Identify which cell holds the provided text, then report its (x, y) central coordinate. 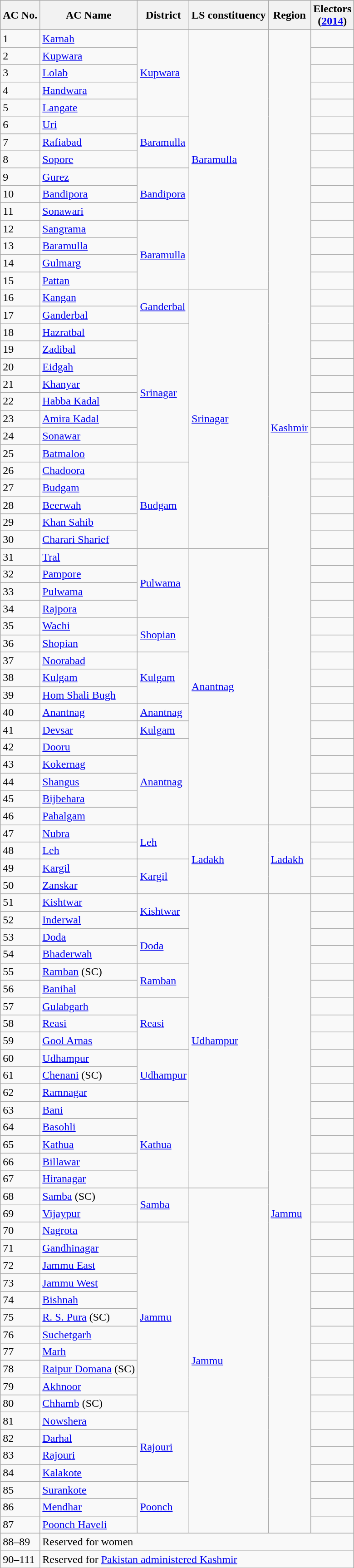
33 (20, 592)
Rafiabad (89, 142)
Electors(2014) (332, 15)
11 (20, 211)
60 (20, 1058)
Vijaypur (89, 1213)
Reserved for women (197, 1542)
Samba (163, 1205)
Eidgah (89, 367)
Zadibal (89, 350)
4 (20, 90)
81 (20, 1421)
Gandhinagar (89, 1248)
63 (20, 1110)
Ramban (163, 980)
Basohli (89, 1127)
83 (20, 1455)
35 (20, 626)
Pattan (89, 281)
44 (20, 781)
62 (20, 1093)
45 (20, 799)
Habba Kadal (89, 401)
Chenani (SC) (89, 1075)
65 (20, 1144)
Poonch (163, 1507)
6 (20, 125)
40 (20, 712)
73 (20, 1282)
Nowshera (89, 1421)
24 (20, 436)
86 (20, 1507)
26 (20, 470)
Sopore (89, 159)
Uri (89, 125)
Sonawar (89, 436)
49 (20, 868)
66 (20, 1162)
Kangan (89, 298)
90–111 (20, 1559)
5 (20, 108)
Beerwah (89, 505)
Amira Kadal (89, 419)
55 (20, 971)
20 (20, 367)
Kalakote (89, 1473)
69 (20, 1213)
37 (20, 661)
Gulmarg (89, 263)
79 (20, 1386)
Ramban (SC) (89, 971)
Reserved for Pakistan administered Kashmir (197, 1559)
Tral (89, 557)
Wachi (89, 626)
Samba (SC) (89, 1196)
Noorabad (89, 661)
30 (20, 540)
Langate (89, 108)
67 (20, 1179)
Ramnagar (89, 1093)
7 (20, 142)
Mendhar (89, 1507)
Chhamb (SC) (89, 1404)
76 (20, 1334)
Hazratbal (89, 332)
84 (20, 1473)
Bishnah (89, 1300)
Kokernag (89, 764)
Raipur Domana (SC) (89, 1369)
61 (20, 1075)
58 (20, 1023)
15 (20, 281)
Poonch Haveli (89, 1524)
R. S. Pura (SC) (89, 1317)
3 (20, 73)
Pampore (89, 574)
80 (20, 1404)
Darhal (89, 1438)
42 (20, 747)
32 (20, 574)
Gool Arnas (89, 1040)
Bhaderwah (89, 954)
Hom Shali Bugh (89, 695)
43 (20, 764)
38 (20, 678)
52 (20, 920)
Marh (89, 1352)
36 (20, 643)
Zanskar (89, 885)
Chadoora (89, 470)
LS constituency (229, 15)
Bijbehara (89, 799)
AC Name (89, 15)
Akhnoor (89, 1386)
50 (20, 885)
Billawar (89, 1162)
Hiranagar (89, 1179)
39 (20, 695)
Nubra (89, 833)
Bani (89, 1110)
Suchetgarh (89, 1334)
16 (20, 298)
Region (290, 15)
88–89 (20, 1542)
9 (20, 177)
Devsar (89, 730)
47 (20, 833)
AC No. (20, 15)
District (163, 15)
Lolab (89, 73)
68 (20, 1196)
85 (20, 1490)
51 (20, 902)
13 (20, 246)
28 (20, 505)
18 (20, 332)
27 (20, 488)
31 (20, 557)
75 (20, 1317)
48 (20, 851)
Charari Sharief (89, 540)
Nagrota (89, 1231)
87 (20, 1524)
Karnah (89, 39)
1 (20, 39)
19 (20, 350)
72 (20, 1265)
Dooru (89, 747)
14 (20, 263)
Jammu East (89, 1265)
12 (20, 228)
74 (20, 1300)
Inderwal (89, 920)
17 (20, 315)
25 (20, 453)
2 (20, 56)
23 (20, 419)
Banihal (89, 989)
Sangrama (89, 228)
Shangus (89, 781)
Pahalgam (89, 816)
Gurez (89, 177)
10 (20, 194)
22 (20, 401)
59 (20, 1040)
56 (20, 989)
77 (20, 1352)
34 (20, 609)
Sonawari (89, 211)
78 (20, 1369)
Kashmir (290, 428)
54 (20, 954)
53 (20, 937)
41 (20, 730)
70 (20, 1231)
Handwara (89, 90)
Gulabgarh (89, 1006)
Surankote (89, 1490)
29 (20, 523)
Khanyar (89, 384)
46 (20, 816)
8 (20, 159)
Rajpora (89, 609)
Batmaloo (89, 453)
71 (20, 1248)
21 (20, 384)
Jammu West (89, 1282)
64 (20, 1127)
Khan Sahib (89, 523)
82 (20, 1438)
57 (20, 1006)
